Output the [X, Y] coordinate of the center of the cell containing the given text.  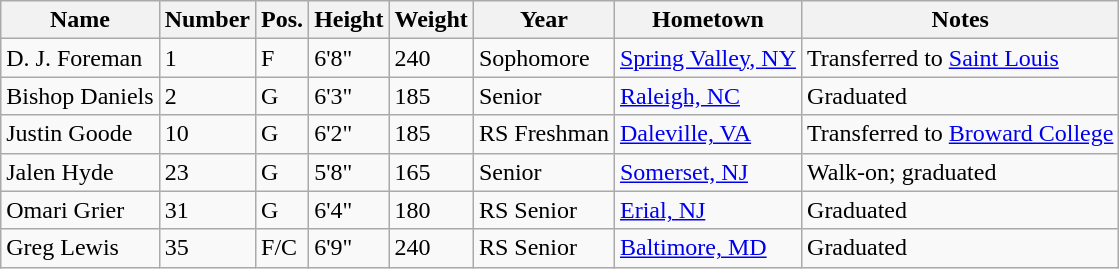
6'4" [349, 210]
165 [431, 172]
Height [349, 20]
180 [431, 210]
23 [207, 172]
Spring Valley, NY [708, 58]
Justin Goode [80, 134]
6'3" [349, 96]
6'2" [349, 134]
10 [207, 134]
Hometown [708, 20]
2 [207, 96]
Jalen Hyde [80, 172]
Weight [431, 20]
Year [544, 20]
Walk-on; graduated [960, 172]
1 [207, 58]
D. J. Foreman [80, 58]
Notes [960, 20]
31 [207, 210]
F/C [282, 248]
Transferred to Saint Louis [960, 58]
RS Freshman [544, 134]
35 [207, 248]
6'9" [349, 248]
Number [207, 20]
Name [80, 20]
Daleville, VA [708, 134]
Greg Lewis [80, 248]
Somerset, NJ [708, 172]
F [282, 58]
Erial, NJ [708, 210]
Pos. [282, 20]
Raleigh, NC [708, 96]
5'8" [349, 172]
6'8" [349, 58]
Sophomore [544, 58]
Omari Grier [80, 210]
Bishop Daniels [80, 96]
Transferred to Broward College [960, 134]
Baltimore, MD [708, 248]
